Return the (X, Y) coordinate for the center point of the cell that contains the specified text.  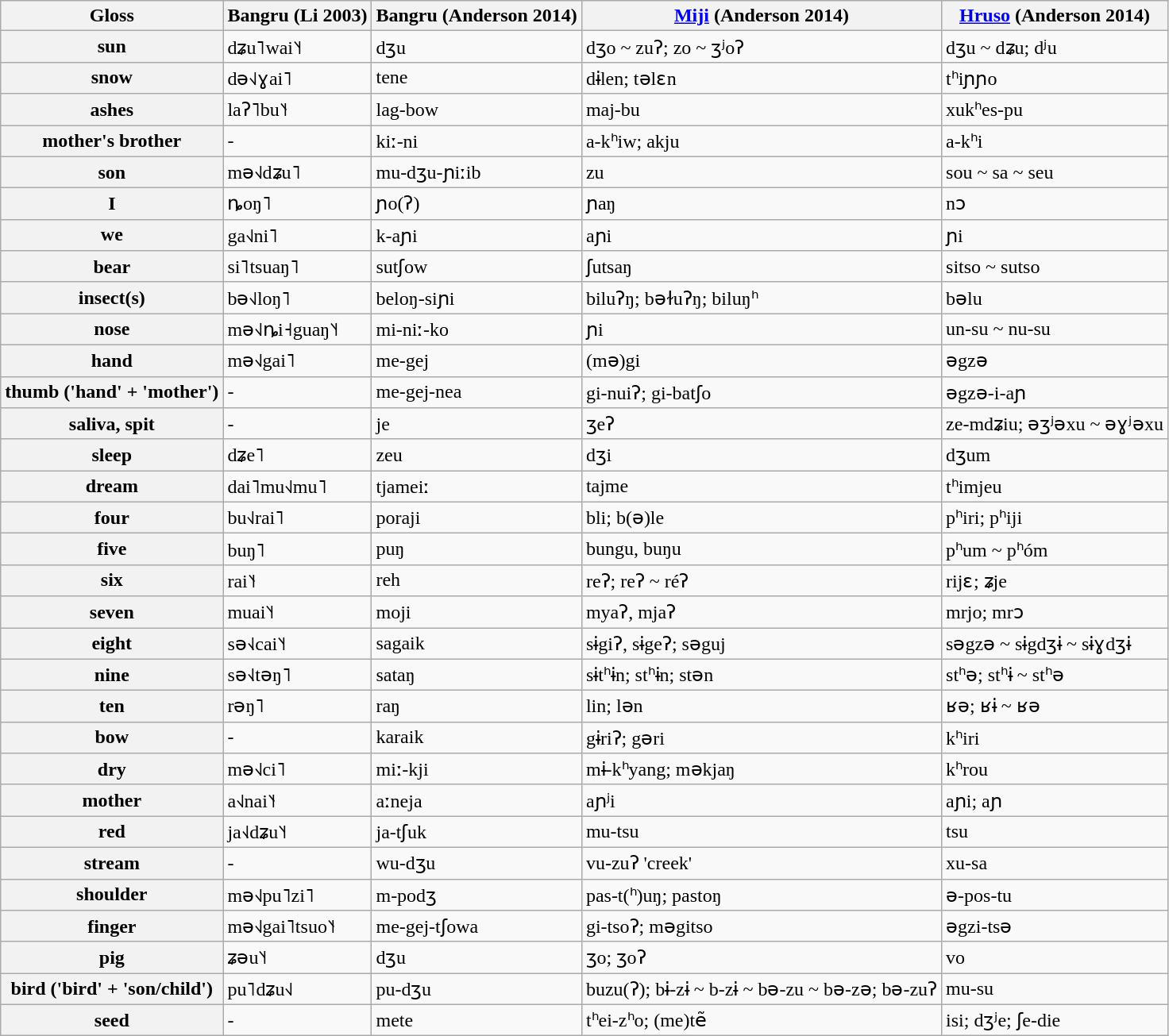
me-gej-nea (476, 392)
mother (112, 800)
myaʔ, mjaʔ (761, 612)
dʑu˥wai˥˧ (297, 47)
kʰrou (1055, 769)
pʰum ~ pʰóm (1055, 549)
ʒeʔ (761, 424)
kʰiri (1055, 738)
sɨtʰɨn; stʰɨn; stən (761, 675)
buŋ˥ (297, 549)
muai˥˧ (297, 612)
sataŋ (476, 675)
me-gej-tʃowa (476, 926)
mə˧˩ci˥ (297, 769)
bow (112, 738)
a-kʰiw; akju (761, 141)
gi-nuiʔ; gi-batʃo (761, 392)
shoulder (112, 895)
sɨgiʔ, sɨgeʔ; səguj (761, 643)
reh (476, 580)
ʃutsaŋ (761, 267)
moji (476, 612)
puŋ (476, 549)
ə-pos-tu (1055, 895)
rəŋ˥ (297, 707)
tjameiː (476, 487)
Miji (Anderson 2014) (761, 16)
five (112, 549)
sou ~ sa ~ seu (1055, 172)
xukʰes-pu (1055, 110)
mother's brother (112, 141)
seven (112, 612)
pʰiri; pʰiji (1055, 518)
aɲi (761, 235)
rijɛ; ʑje (1055, 580)
sleep (112, 455)
nose (112, 329)
me-gej (476, 360)
ʁə; ʁɨ ~ ʁə (1055, 707)
əgzə (1055, 360)
dʒum (1055, 455)
sagaik (476, 643)
isi; dʒʲe; ʃe-die (1055, 1020)
ɲaŋ (761, 204)
aːneja (476, 800)
mə˧˩ȵi˧guaŋ˥˧ (297, 329)
beloŋ-siɲi (476, 298)
miː-kji (476, 769)
bu˧˩rai˥ (297, 518)
Gloss (112, 16)
raŋ (476, 707)
tajme (761, 487)
ashes (112, 110)
tʰimjeu (1055, 487)
laʔ˥bu˥˧ (297, 110)
bə˧˩loŋ˥ (297, 298)
vu-zuʔ 'creek' (761, 863)
mə˧˩pu˥zi˥ (297, 895)
sutʃow (476, 267)
bird ('bird' + 'son/child') (112, 989)
ɲo(ʔ) (476, 204)
mete (476, 1020)
dɨlen; təlɛn (761, 78)
sitso ~ sutso (1055, 267)
tʰei-zʰo; (me)tẽ (761, 1020)
zeu (476, 455)
əgzi-tsə (1055, 926)
mu-su (1055, 989)
mə˧˩gai˥tsuo˥˧ (297, 926)
seed (112, 1020)
rai˥˧ (297, 580)
mu-dʒu-ɲiːib (476, 172)
mu-tsu (761, 832)
zu (761, 172)
je (476, 424)
un-su ~ nu-su (1055, 329)
sun (112, 47)
ʒo; ʒoʔ (761, 957)
snow (112, 78)
də˧˩ɣai˥ (297, 78)
pu-dʒu (476, 989)
m-podʒ (476, 895)
bungu, buŋu (761, 549)
tene (476, 78)
Bangru (Anderson 2014) (476, 16)
dry (112, 769)
mɨ-kʰyang; məkjaŋ (761, 769)
xu-sa (1055, 863)
bear (112, 267)
ten (112, 707)
insect(s) (112, 298)
we (112, 235)
pig (112, 957)
Hruso (Anderson 2014) (1055, 16)
stʰə; stʰɨ ~ stʰə (1055, 675)
dʒu ~ dʑu; dʲu (1055, 47)
biluʔŋ; bəɫuʔŋ; biluŋʰ (761, 298)
dʒo ~ zuʔ; zo ~ ʒʲoʔ (761, 47)
bli; b(ə)le (761, 518)
tsu (1055, 832)
saliva, spit (112, 424)
tʰiɲɲo (1055, 78)
dʑe˥ (297, 455)
mi-niː-ko (476, 329)
reʔ; reʔ ~ réʔ (761, 580)
bəlu (1055, 298)
k-aɲi (476, 235)
gɨriʔ; gəri (761, 738)
son (112, 172)
dʒi (761, 455)
ga˧˩ni˥ (297, 235)
ȵoŋ˥ (297, 204)
dai˥mu˧˩mu˥ (297, 487)
mə˧˩dʑu˥ (297, 172)
dream (112, 487)
lin; lən (761, 707)
four (112, 518)
(mə)gi (761, 360)
səgzə ~ sɨgdʒɨ ~ sɨɣdʒɨ (1055, 643)
karaik (476, 738)
kiː-ni (476, 141)
six (112, 580)
ja˧˩dʑu˥˧ (297, 832)
nɔ (1055, 204)
ze-mdʑiu; əʒʲəxu ~ əɣʲəxu (1055, 424)
lag-bow (476, 110)
thumb ('hand' + 'mother') (112, 392)
red (112, 832)
əgzə-i-aɲ (1055, 392)
sə˧˩cai˥˧ (297, 643)
si˥tsuaŋ˥ (297, 267)
stream (112, 863)
maj-bu (761, 110)
eight (112, 643)
poraji (476, 518)
sə˧˩təŋ˥ (297, 675)
I (112, 204)
gi-tsoʔ; məgitso (761, 926)
finger (112, 926)
pas-t(ʰ)uŋ; pastoŋ (761, 895)
a-kʰi (1055, 141)
wu-dʒu (476, 863)
aɲi; aɲ (1055, 800)
hand (112, 360)
buzu(ʔ); bɨ-zɨ ~ b-zɨ ~ bə-zu ~ bə-zə; bə-zuʔ (761, 989)
a˧˩nai˥˧ (297, 800)
mrjo; mrɔ (1055, 612)
ʑəu˥˧ (297, 957)
mə˧˩gai˥ (297, 360)
aɲʲi (761, 800)
nine (112, 675)
Bangru (Li 2003) (297, 16)
vo (1055, 957)
ja-tʃuk (476, 832)
pu˥dʑu˧˩ (297, 989)
